Determine the (X, Y) coordinate at the center of the cell enclosing the given text.  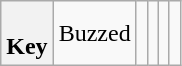
Buzzed (94, 34)
Key (27, 34)
